Find where the given text appears and provide that cell's center as [X, Y] coordinate. 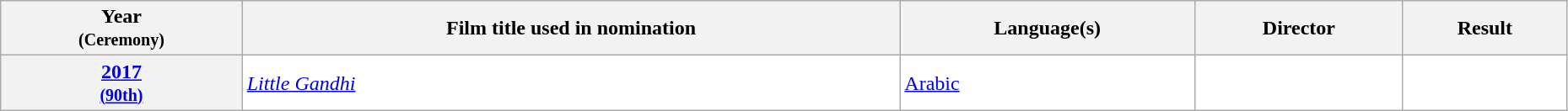
Little Gandhi [571, 82]
Arabic [1048, 82]
Language(s) [1048, 29]
2017(90th) [121, 82]
Film title used in nomination [571, 29]
Year(Ceremony) [121, 29]
Result [1484, 29]
Director [1299, 29]
